Scan for the cell matching the given text and deliver its (x, y) coordinate at center. 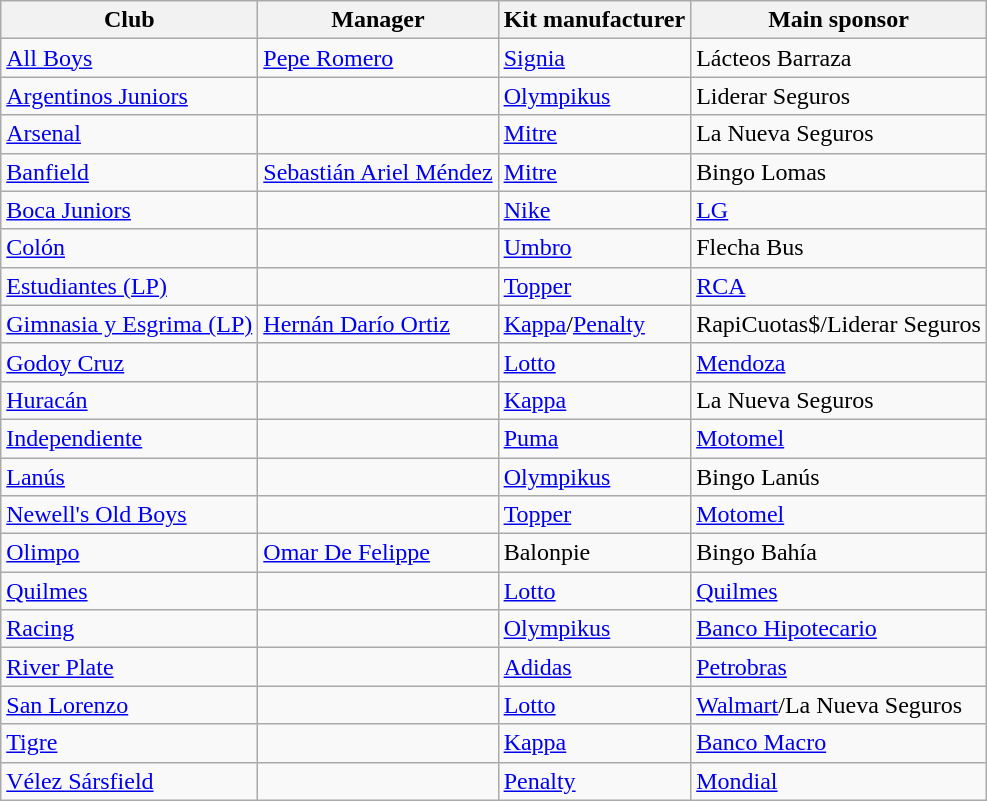
RapiCuotas$/Liderar Seguros (839, 324)
Signia (594, 58)
Mendoza (839, 362)
Kappa/Penalty (594, 324)
Balonpie (594, 553)
Boca Juniors (130, 210)
Nike (594, 210)
San Lorenzo (130, 705)
Newell's Old Boys (130, 515)
Main sponsor (839, 20)
Banco Macro (839, 743)
Colón (130, 248)
All Boys (130, 58)
Huracán (130, 400)
Racing (130, 629)
Hernán Darío Ortiz (378, 324)
Tigre (130, 743)
Umbro (594, 248)
Pepe Romero (378, 58)
Flecha Bus (839, 248)
Bingo Bahía (839, 553)
Penalty (594, 781)
Bingo Lanús (839, 477)
Adidas (594, 667)
Bingo Lomas (839, 172)
Manager (378, 20)
Gimnasia y Esgrima (LP) (130, 324)
Puma (594, 438)
River Plate (130, 667)
Lácteos Barraza (839, 58)
Omar De Felippe (378, 553)
Walmart/La Nueva Seguros (839, 705)
Banco Hipotecario (839, 629)
Kit manufacturer (594, 20)
Sebastián Ariel Méndez (378, 172)
Godoy Cruz (130, 362)
Estudiantes (LP) (130, 286)
Argentinos Juniors (130, 96)
LG (839, 210)
Independiente (130, 438)
Banfield (130, 172)
RCA (839, 286)
Petrobras (839, 667)
Mondial (839, 781)
Lanús (130, 477)
Olimpo (130, 553)
Arsenal (130, 134)
Club (130, 20)
Vélez Sársfield (130, 781)
Liderar Seguros (839, 96)
